Extract the [X, Y] coordinate from the center of the cell holding the provided text.  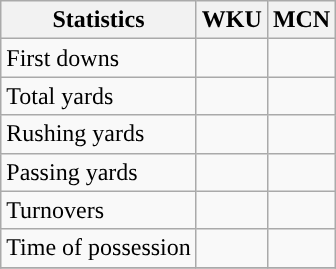
Turnovers [99, 210]
MCN [301, 20]
Total yards [99, 96]
Time of possession [99, 248]
WKU [232, 20]
First downs [99, 58]
Rushing yards [99, 134]
Passing yards [99, 172]
Statistics [99, 20]
